Pinpoint the cell where the given text exists, returning its (X, Y) midpoint coordinate. 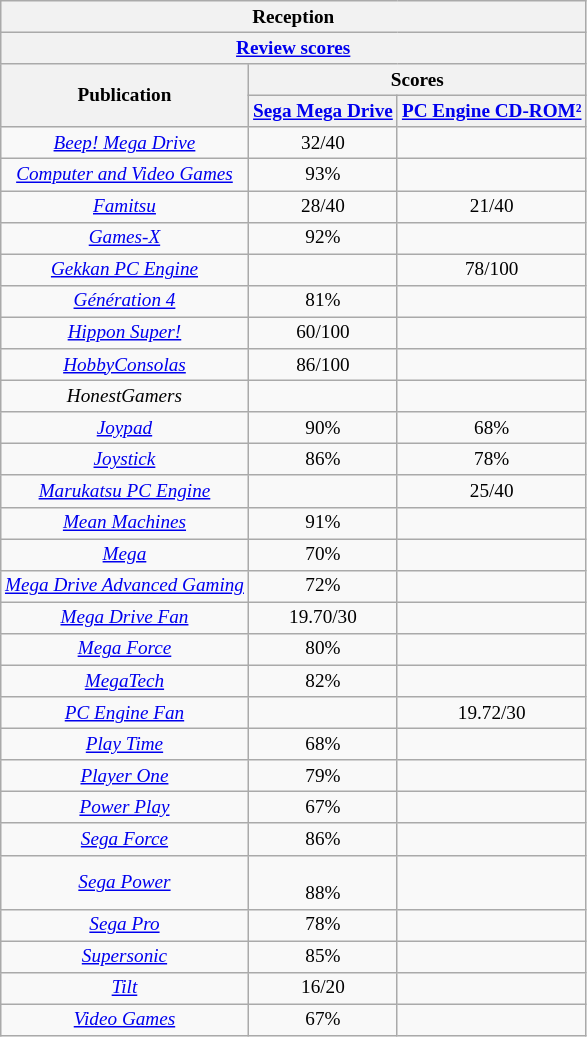
Joystick (124, 460)
Video Games (124, 1020)
Sega Force (124, 839)
HobbyConsolas (124, 365)
Beep! Mega Drive (124, 143)
PC Engine CD-ROM² (492, 112)
Sega Mega Drive (324, 112)
Gekkan PC Engine (124, 270)
Joypad (124, 428)
Scores (418, 80)
85% (324, 957)
93% (324, 175)
28/40 (324, 207)
90% (324, 428)
88% (324, 882)
Mega Force (124, 650)
Computer and Video Games (124, 175)
Sega Power (124, 882)
Supersonic (124, 957)
Games-X (124, 238)
Mega Drive Advanced Gaming (124, 586)
Hippon Super! (124, 333)
80% (324, 650)
19.70/30 (324, 618)
Power Play (124, 808)
70% (324, 555)
91% (324, 523)
Publication (124, 96)
21/40 (492, 207)
MegaTech (124, 681)
60/100 (324, 333)
Mega Drive Fan (124, 618)
Tilt (124, 988)
Famitsu (124, 207)
16/20 (324, 988)
PC Engine Fan (124, 713)
81% (324, 302)
92% (324, 238)
Génération 4 (124, 302)
19.72/30 (492, 713)
HonestGamers (124, 396)
Mega (124, 555)
Play Time (124, 744)
Sega Pro (124, 925)
82% (324, 681)
25/40 (492, 491)
72% (324, 586)
Marukatsu PC Engine (124, 491)
78/100 (492, 270)
Reception (293, 17)
Review scores (293, 48)
86/100 (324, 365)
79% (324, 776)
Mean Machines (124, 523)
Player One (124, 776)
32/40 (324, 143)
